Determine the (x, y) coordinate at the center of the cell enclosing the given text.  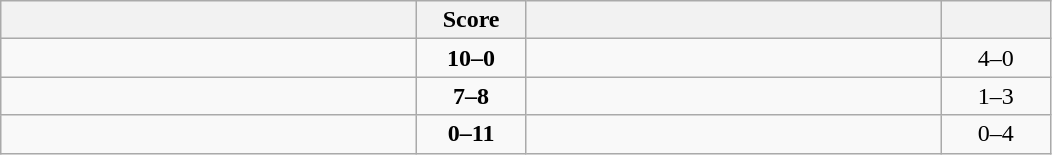
Score (472, 20)
10–0 (472, 58)
7–8 (472, 96)
0–4 (996, 134)
0–11 (472, 134)
4–0 (996, 58)
1–3 (996, 96)
